Output the (X, Y) coordinate of the center of the cell containing the given text.  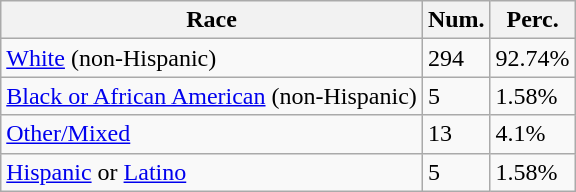
4.1% (532, 134)
Num. (456, 20)
294 (456, 58)
Other/Mixed (212, 134)
Race (212, 20)
Perc. (532, 20)
92.74% (532, 58)
13 (456, 134)
White (non-Hispanic) (212, 58)
Black or African American (non-Hispanic) (212, 96)
Hispanic or Latino (212, 172)
